Provide the [X, Y] coordinate of the cell's center where the given text is located.  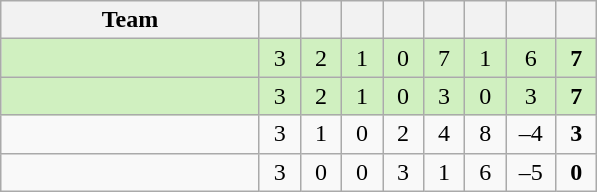
4 [444, 134]
Team [130, 20]
8 [486, 134]
–4 [531, 134]
–5 [531, 172]
